Find where the given text appears and provide that cell's center as (x, y) coordinate. 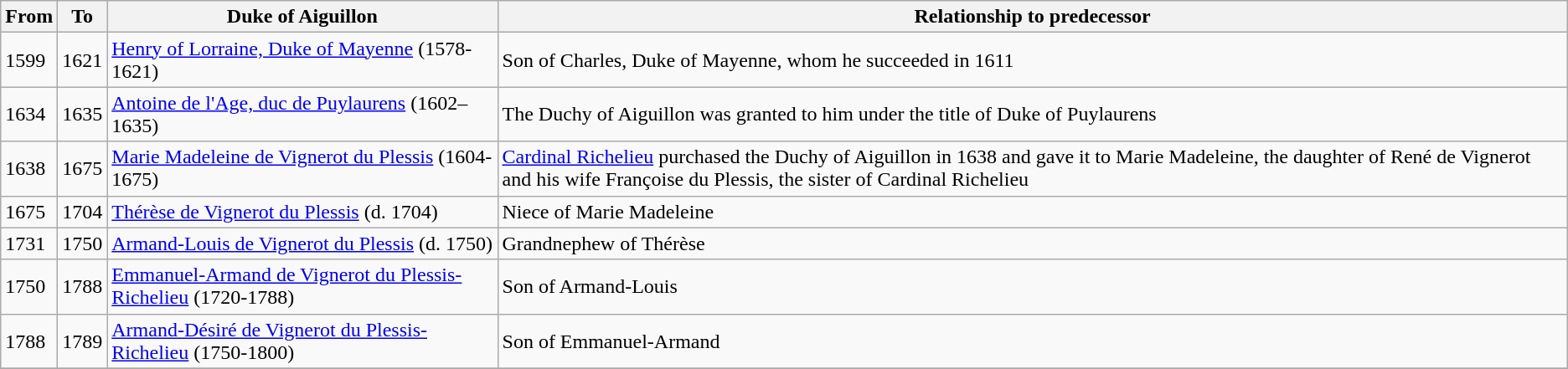
Duke of Aiguillon (302, 17)
The Duchy of Aiguillon was granted to him under the title of Duke of Puylaurens (1032, 114)
1789 (82, 341)
Armand-Louis de Vignerot du Plessis (d. 1750) (302, 243)
Emmanuel-Armand de Vignerot du Plessis-Richelieu (1720-1788) (302, 286)
Son of Emmanuel-Armand (1032, 341)
Relationship to predecessor (1032, 17)
1635 (82, 114)
Grandnephew of Thérèse (1032, 243)
1599 (29, 60)
1621 (82, 60)
Son of Charles, Duke of Mayenne, whom he succeeded in 1611 (1032, 60)
Thérèse de Vignerot du Plessis (d. 1704) (302, 212)
1731 (29, 243)
Niece of Marie Madeleine (1032, 212)
1634 (29, 114)
1704 (82, 212)
To (82, 17)
From (29, 17)
Antoine de l'Age, duc de Puylaurens (1602–1635) (302, 114)
Henry of Lorraine, Duke of Mayenne (1578-1621) (302, 60)
1638 (29, 169)
Son of Armand-Louis (1032, 286)
Armand-Désiré de Vignerot du Plessis-Richelieu (1750-1800) (302, 341)
Marie Madeleine de Vignerot du Plessis (1604-1675) (302, 169)
